For the text-containing cell, return its midpoint in (X, Y) coordinate format. 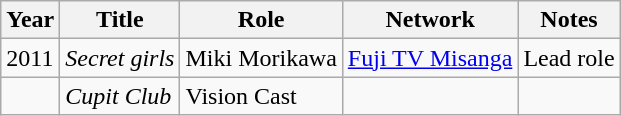
Year (30, 20)
Role (261, 20)
Title (120, 20)
Vision Cast (261, 96)
Notes (569, 20)
Fuji TV Misanga (430, 58)
Secret girls (120, 58)
Network (430, 20)
2011 (30, 58)
Miki Morikawa (261, 58)
Cupit Club (120, 96)
Lead role (569, 58)
